Pinpoint the cell where the given text exists, returning its (x, y) midpoint coordinate. 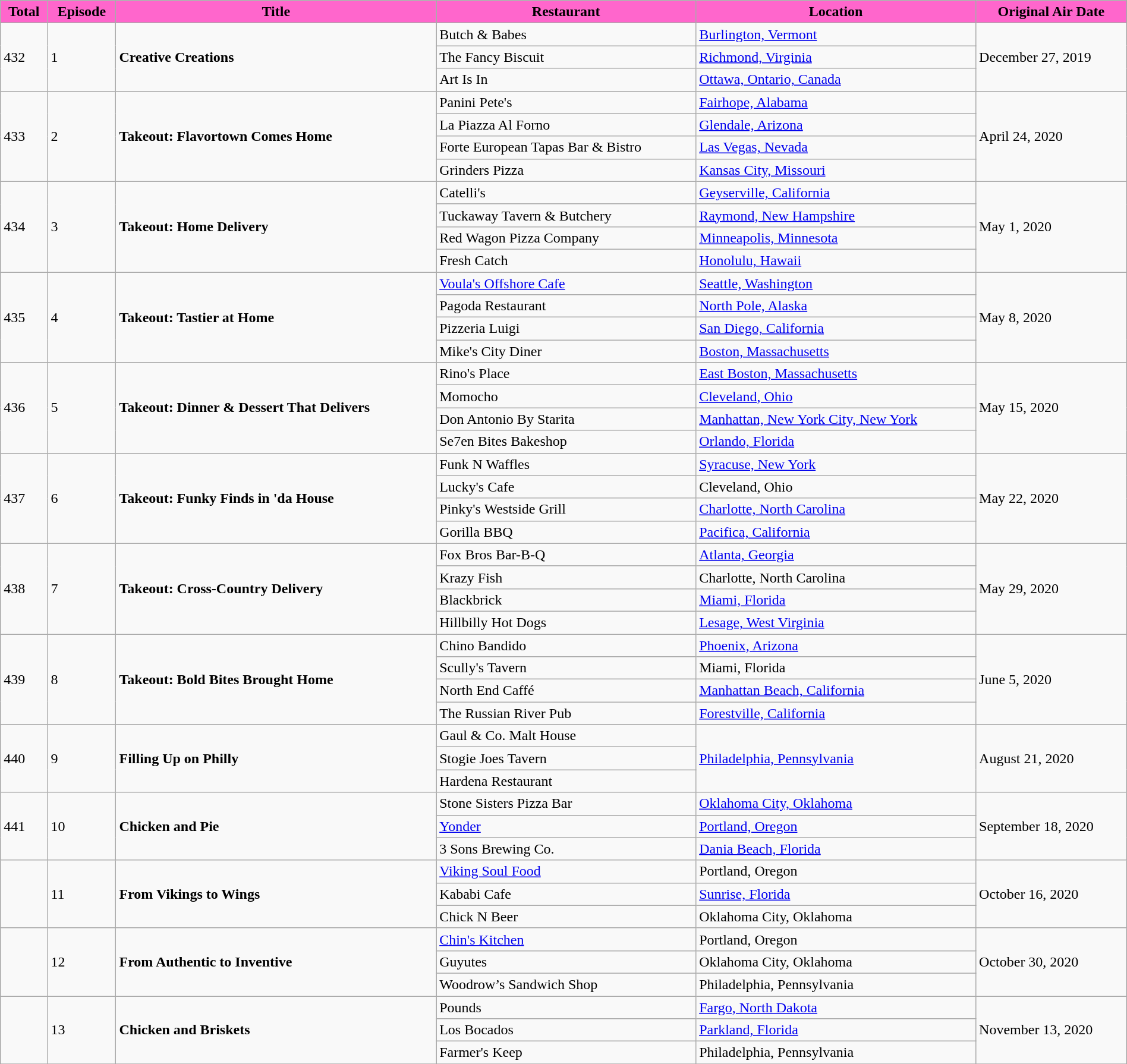
9 (82, 758)
Los Bocados (566, 1030)
North End Caffé (566, 691)
Title (276, 12)
6 (82, 498)
Fargo, North Dakota (836, 1008)
432 (24, 57)
Honolulu, Hawaii (836, 260)
Restaurant (566, 12)
Minneapolis, Minnesota (836, 238)
13 (82, 1030)
October 30, 2020 (1052, 962)
May 29, 2020 (1052, 588)
Stone Sisters Pizza Bar (566, 804)
436 (24, 408)
8 (82, 679)
Scully's Tavern (566, 668)
Lesage, West Virginia (836, 622)
Syracuse, New York (836, 464)
Hillbilly Hot Dogs (566, 622)
La Piazza Al Forno (566, 125)
Takeout: Tastier at Home (276, 317)
Viking Soul Food (566, 871)
North Pole, Alaska (836, 306)
Pizzeria Luigi (566, 329)
Parkland, Florida (836, 1030)
Gaul & Co. Malt House (566, 736)
The Fancy Biscuit (566, 57)
440 (24, 758)
May 8, 2020 (1052, 317)
Raymond, New Hampshire (836, 215)
June 5, 2020 (1052, 679)
7 (82, 588)
11 (82, 894)
Las Vegas, Nevada (836, 147)
May 22, 2020 (1052, 498)
Manhattan, New York City, New York (836, 419)
Panini Pete's (566, 102)
435 (24, 317)
3 (82, 226)
Location (836, 12)
Mike's City Diner (566, 351)
Manhattan Beach, California (836, 691)
Don Antonio By Starita (566, 419)
San Diego, California (836, 329)
437 (24, 498)
May 15, 2020 (1052, 408)
Chin's Kitchen (566, 939)
May 1, 2020 (1052, 226)
November 13, 2020 (1052, 1030)
Chicken and Briskets (276, 1030)
5 (82, 408)
439 (24, 679)
Fresh Catch (566, 260)
Seattle, Washington (836, 284)
October 16, 2020 (1052, 894)
Richmond, Virginia (836, 57)
Fairhope, Alabama (836, 102)
Farmer's Keep (566, 1053)
Pacifica, California (836, 532)
Krazy Fish (566, 577)
Rino's Place (566, 374)
Funk N Waffles (566, 464)
438 (24, 588)
Red Wagon Pizza Company (566, 238)
2 (82, 136)
Chick N Beer (566, 917)
August 21, 2020 (1052, 758)
10 (82, 826)
Woodrow’s Sandwich Shop (566, 984)
Butch & Babes (566, 34)
Atlanta, Georgia (836, 555)
From Vikings to Wings (276, 894)
December 27, 2019 (1052, 57)
Kababi Cafe (566, 894)
434 (24, 226)
Chicken and Pie (276, 826)
Takeout: Flavortown Comes Home (276, 136)
Gorilla BBQ (566, 532)
Ottawa, Ontario, Canada (836, 80)
Takeout: Bold Bites Brought Home (276, 679)
Takeout: Funky Finds in 'da House (276, 498)
Sunrise, Florida (836, 894)
Glendale, Arizona (836, 125)
Se7en Bites Bakeshop (566, 442)
4 (82, 317)
Dania Beach, Florida (836, 849)
Voula's Offshore Cafe (566, 284)
441 (24, 826)
Takeout: Home Delivery (276, 226)
3 Sons Brewing Co. (566, 849)
Hardena Restaurant (566, 781)
Pounds (566, 1008)
12 (82, 962)
Takeout: Dinner & Dessert That Delivers (276, 408)
Total (24, 12)
April 24, 2020 (1052, 136)
Chino Bandido (566, 645)
Boston, Massachusetts (836, 351)
Burlington, Vermont (836, 34)
The Russian River Pub (566, 713)
Phoenix, Arizona (836, 645)
Fox Bros Bar-B-Q (566, 555)
East Boston, Massachusetts (836, 374)
Original Air Date (1052, 12)
Forestville, California (836, 713)
Filling Up on Philly (276, 758)
Grinders Pizza (566, 170)
From Authentic to Inventive (276, 962)
Creative Creations (276, 57)
Episode (82, 12)
Lucky's Cafe (566, 487)
Guyutes (566, 962)
Takeout: Cross-Country Delivery (276, 588)
1 (82, 57)
Stogie Joes Tavern (566, 758)
Geyserville, California (836, 193)
Yonder (566, 826)
Pinky's Westside Grill (566, 509)
Blackbrick (566, 600)
Catelli's (566, 193)
Tuckaway Tavern & Butchery (566, 215)
Forte European Tapas Bar & Bistro (566, 147)
Art Is In (566, 80)
433 (24, 136)
Momocho (566, 396)
Kansas City, Missouri (836, 170)
September 18, 2020 (1052, 826)
Pagoda Restaurant (566, 306)
Orlando, Florida (836, 442)
